Provide the [x, y] coordinate of the cell's center where the given text is located.  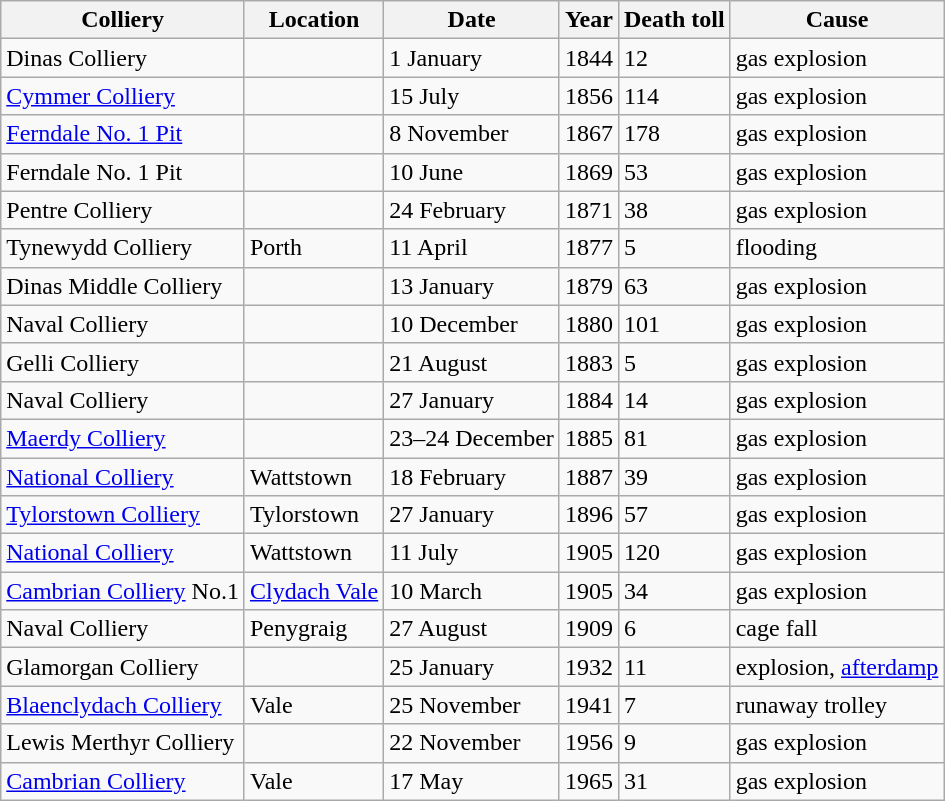
Penygraig [314, 629]
11 April [472, 248]
114 [674, 96]
Gelli Colliery [123, 362]
101 [674, 324]
Tynewydd Colliery [123, 248]
38 [674, 210]
1879 [588, 286]
Death toll [674, 20]
8 November [472, 134]
21 August [472, 362]
Lewis Merthyr Colliery [123, 743]
23–24 December [472, 438]
57 [674, 515]
10 March [472, 591]
53 [674, 172]
1965 [588, 781]
15 July [472, 96]
cage fall [837, 629]
flooding [837, 248]
Cambrian Colliery No.1 [123, 591]
13 January [472, 286]
Blaenclydach Colliery [123, 705]
178 [674, 134]
Dinas Colliery [123, 58]
7 [674, 705]
Tylorstown Colliery [123, 515]
Pentre Colliery [123, 210]
1887 [588, 477]
Colliery [123, 20]
1880 [588, 324]
Porth [314, 248]
Location [314, 20]
1932 [588, 667]
14 [674, 400]
Cymmer Colliery [123, 96]
1869 [588, 172]
Date [472, 20]
34 [674, 591]
1941 [588, 705]
1871 [588, 210]
1 January [472, 58]
120 [674, 553]
1909 [588, 629]
25 January [472, 667]
Year [588, 20]
81 [674, 438]
11 [674, 667]
63 [674, 286]
Dinas Middle Colliery [123, 286]
Maerdy Colliery [123, 438]
1885 [588, 438]
1896 [588, 515]
31 [674, 781]
18 February [472, 477]
Cambrian Colliery [123, 781]
25 November [472, 705]
1884 [588, 400]
11 July [472, 553]
Cause [837, 20]
1856 [588, 96]
24 February [472, 210]
Tylorstown [314, 515]
22 November [472, 743]
6 [674, 629]
27 August [472, 629]
17 May [472, 781]
9 [674, 743]
runaway trolley [837, 705]
10 June [472, 172]
12 [674, 58]
1867 [588, 134]
1883 [588, 362]
1877 [588, 248]
1844 [588, 58]
Glamorgan Colliery [123, 667]
Clydach Vale [314, 591]
10 December [472, 324]
1956 [588, 743]
39 [674, 477]
explosion, afterdamp [837, 667]
